Scan for the cell matching the given text and deliver its (x, y) coordinate at center. 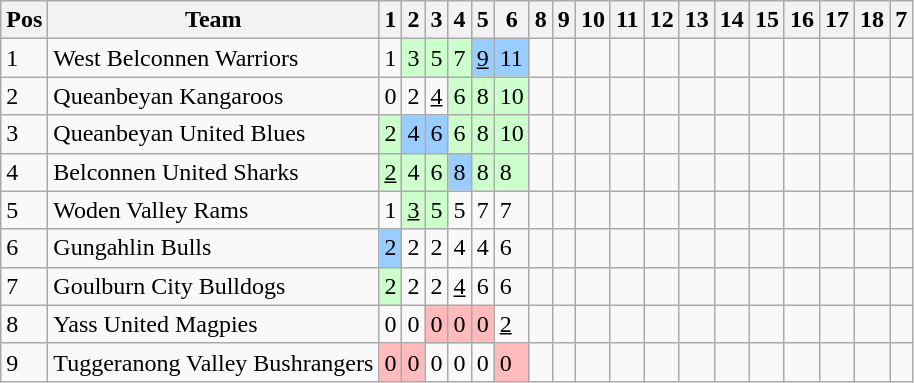
17 (836, 20)
Tuggeranong Valley Bushrangers (214, 362)
Queanbeyan Kangaroos (214, 96)
Yass United Magpies (214, 324)
West Belconnen Warriors (214, 58)
Gungahlin Bulls (214, 248)
13 (696, 20)
12 (662, 20)
Queanbeyan United Blues (214, 134)
Pos (24, 20)
Belconnen United Sharks (214, 172)
Team (214, 20)
16 (802, 20)
14 (732, 20)
Woden Valley Rams (214, 210)
Goulburn City Bulldogs (214, 286)
18 (872, 20)
15 (766, 20)
